Identify which cell holds the provided text, then report its [x, y] central coordinate. 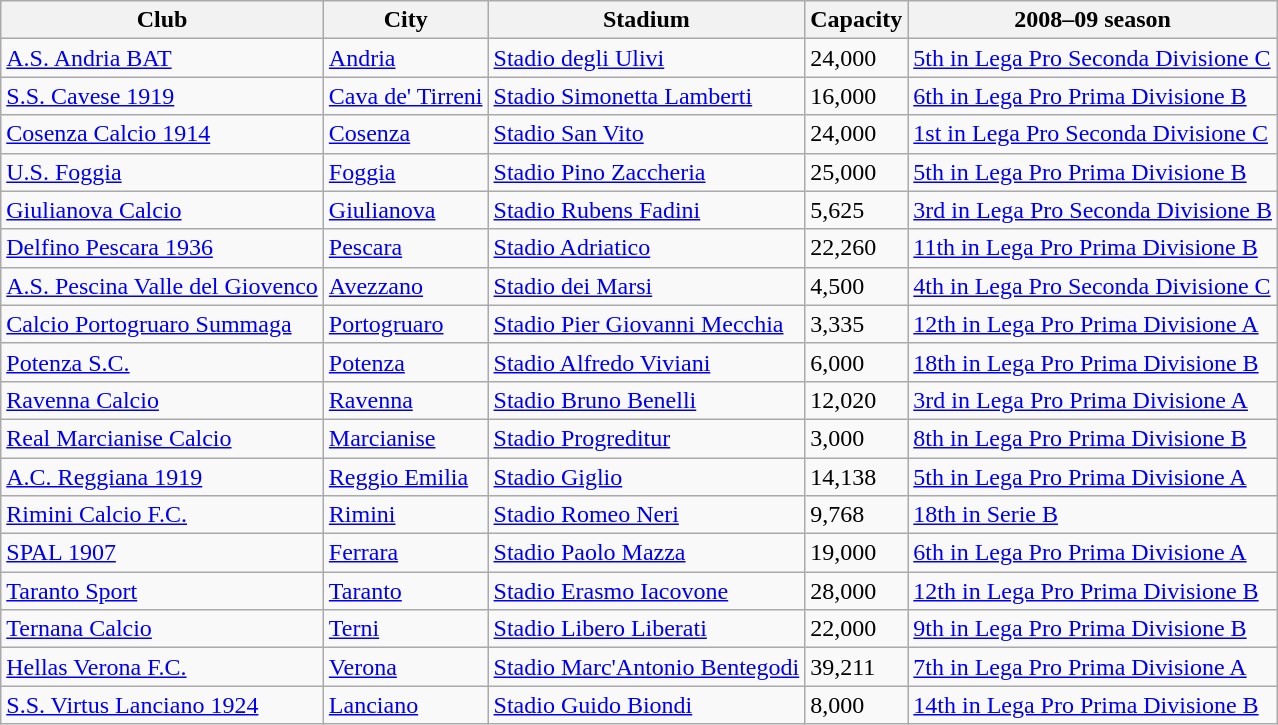
Ravenna [406, 400]
Ternana Calcio [162, 629]
Taranto Sport [162, 591]
22,000 [856, 629]
Giulianova Calcio [162, 210]
Stadio Rubens Fadini [646, 210]
28,000 [856, 591]
12th in Lega Pro Prima Divisione B [1093, 591]
Stadio Pino Zaccheria [646, 172]
S.S. Cavese 1919 [162, 96]
12th in Lega Pro Prima Divisione A [1093, 324]
U.S. Foggia [162, 172]
Avezzano [406, 286]
12,020 [856, 400]
Foggia [406, 172]
Potenza S.C. [162, 362]
Ferrara [406, 553]
Stadio Adriatico [646, 248]
22,260 [856, 248]
6,000 [856, 362]
Andria [406, 58]
Reggio Emilia [406, 477]
A.S. Andria BAT [162, 58]
6th in Lega Pro Prima Divisione A [1093, 553]
5th in Lega Pro Prima Divisione A [1093, 477]
Marcianise [406, 438]
Stadio Alfredo Viviani [646, 362]
5,625 [856, 210]
Stadio Pier Giovanni Mecchia [646, 324]
2008–09 season [1093, 20]
Terni [406, 629]
39,211 [856, 667]
Hellas Verona F.C. [162, 667]
Portogruaro [406, 324]
SPAL 1907 [162, 553]
Pescara [406, 248]
Stadio Simonetta Lamberti [646, 96]
5th in Lega Pro Seconda Divisione C [1093, 58]
A.C. Reggiana 1919 [162, 477]
Club [162, 20]
Stadio San Vito [646, 134]
Stadio Paolo Mazza [646, 553]
3rd in Lega Pro Seconda Divisione B [1093, 210]
Stadio degli Ulivi [646, 58]
Rimini [406, 515]
Potenza [406, 362]
Cava de' Tirreni [406, 96]
Rimini Calcio F.C. [162, 515]
S.S. Virtus Lanciano 1924 [162, 705]
18th in Serie B [1093, 515]
4,500 [856, 286]
5th in Lega Pro Prima Divisione B [1093, 172]
Stadio Libero Liberati [646, 629]
3,000 [856, 438]
Stadio Marc'Antonio Bentegodi [646, 667]
8,000 [856, 705]
14,138 [856, 477]
Cosenza Calcio 1914 [162, 134]
Stadio Giglio [646, 477]
A.S. Pescina Valle del Giovenco [162, 286]
Stadio Romeo Neri [646, 515]
Ravenna Calcio [162, 400]
Stadio dei Marsi [646, 286]
Real Marcianise Calcio [162, 438]
7th in Lega Pro Prima Divisione A [1093, 667]
Verona [406, 667]
Stadio Bruno Benelli [646, 400]
6th in Lega Pro Prima Divisione B [1093, 96]
16,000 [856, 96]
Giulianova [406, 210]
9th in Lega Pro Prima Divisione B [1093, 629]
Cosenza [406, 134]
3rd in Lega Pro Prima Divisione A [1093, 400]
8th in Lega Pro Prima Divisione B [1093, 438]
Taranto [406, 591]
Stadio Guido Biondi [646, 705]
4th in Lega Pro Seconda Divisione C [1093, 286]
11th in Lega Pro Prima Divisione B [1093, 248]
14th in Lega Pro Prima Divisione B [1093, 705]
Capacity [856, 20]
Lanciano [406, 705]
18th in Lega Pro Prima Divisione B [1093, 362]
Stadio Erasmo Iacovone [646, 591]
Delfino Pescara 1936 [162, 248]
9,768 [856, 515]
19,000 [856, 553]
City [406, 20]
3,335 [856, 324]
Stadio Progreditur [646, 438]
25,000 [856, 172]
Stadium [646, 20]
1st in Lega Pro Seconda Divisione C [1093, 134]
Calcio Portogruaro Summaga [162, 324]
